Detect which cell encompasses the target text, then output its (x, y) center coordinate. 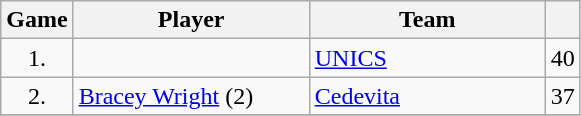
1. (37, 58)
Player (191, 20)
Game (37, 20)
Team (427, 20)
37 (562, 96)
40 (562, 58)
Cedevita (427, 96)
Bracey Wright (2) (191, 96)
2. (37, 96)
UNICS (427, 58)
